Capture the cell that displays the provided text and extract its (x, y) central coordinate. 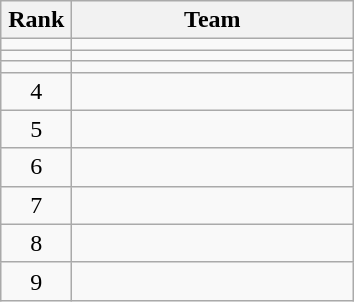
7 (36, 205)
6 (36, 167)
4 (36, 91)
5 (36, 129)
8 (36, 243)
9 (36, 281)
Rank (36, 20)
Team (212, 20)
